For the text-containing cell, return its midpoint in [x, y] coordinate format. 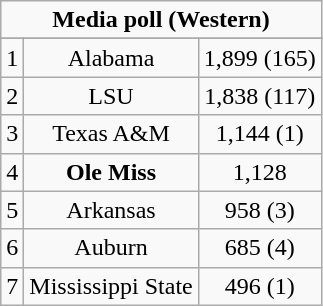
496 (1) [260, 286]
1,899 (165) [260, 58]
7 [12, 286]
Mississippi State [111, 286]
LSU [111, 96]
1,128 [260, 172]
4 [12, 172]
6 [12, 248]
1,144 (1) [260, 134]
Media poll (Western) [162, 20]
3 [12, 134]
958 (3) [260, 210]
Arkansas [111, 210]
Texas A&M [111, 134]
Ole Miss [111, 172]
2 [12, 96]
Auburn [111, 248]
5 [12, 210]
1,838 (117) [260, 96]
Alabama [111, 58]
1 [12, 58]
685 (4) [260, 248]
